Search for the cell housing the specified text and yield its [X, Y] center coordinate. 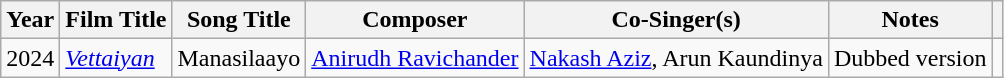
Nakash Aziz, Arun Kaundinya [676, 58]
Song Title [239, 20]
Vettaiyan [116, 58]
Composer [415, 20]
2024 [30, 58]
Anirudh Ravichander [415, 58]
Year [30, 20]
Film Title [116, 20]
Dubbed version [910, 58]
Manasilaayo [239, 58]
Co-Singer(s) [676, 20]
Notes [910, 20]
